From the cell containing the given text, extract its center point as (X, Y) coordinate. 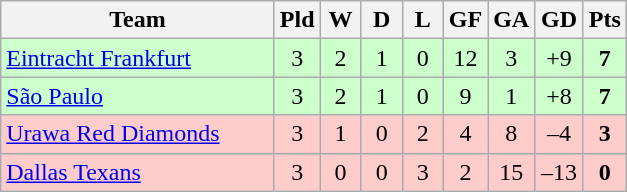
+8 (560, 96)
12 (465, 58)
8 (512, 134)
–13 (560, 172)
São Paulo (138, 96)
W (340, 20)
Pld (297, 20)
Dallas Texans (138, 172)
GD (560, 20)
GF (465, 20)
–4 (560, 134)
9 (465, 96)
Urawa Red Diamonds (138, 134)
Team (138, 20)
4 (465, 134)
GA (512, 20)
Eintracht Frankfurt (138, 58)
D (382, 20)
Pts (604, 20)
15 (512, 172)
L (422, 20)
+9 (560, 58)
